Output the (x, y) coordinate of the center of the cell containing the given text.  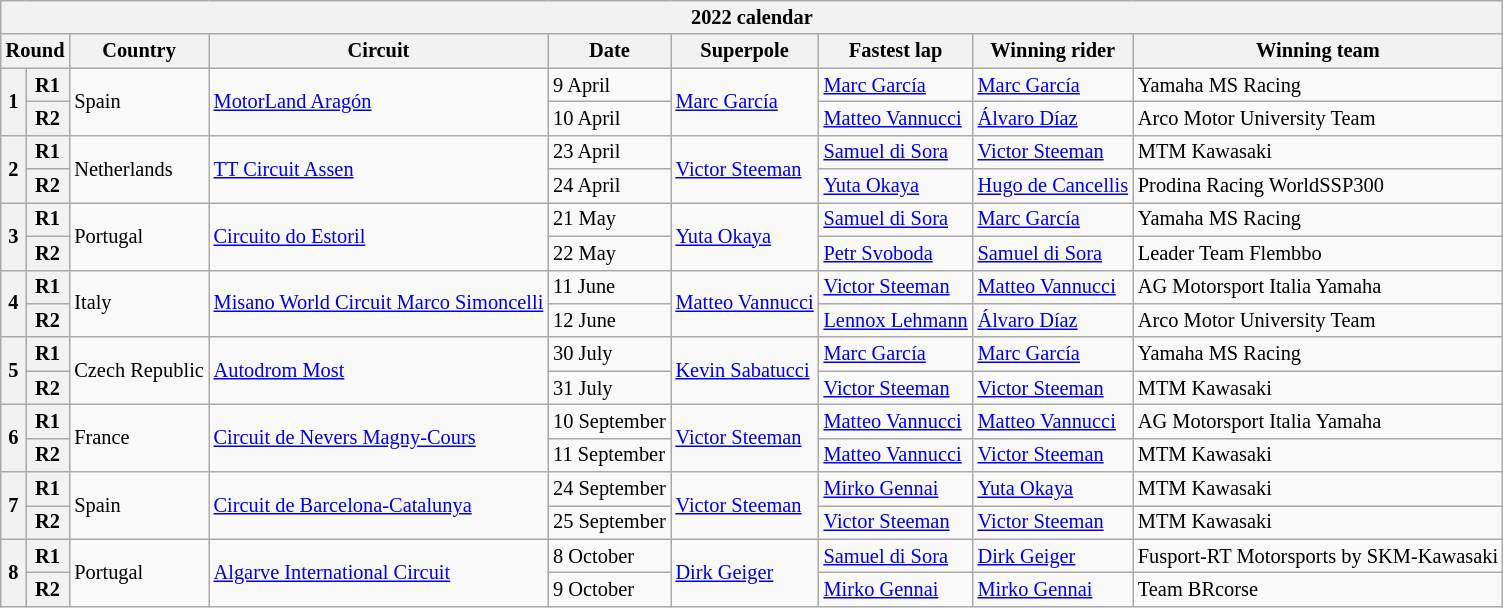
Fastest lap (896, 51)
22 May (609, 253)
1 (14, 102)
11 September (609, 455)
Circuito do Estoril (379, 236)
Netherlands (138, 168)
Superpole (745, 51)
4 (14, 304)
Circuit de Barcelona-Catalunya (379, 506)
21 May (609, 219)
2 (14, 168)
24 September (609, 489)
Hugo de Cancellis (1053, 186)
Winning rider (1053, 51)
Leader Team Flembbo (1318, 253)
Prodina Racing WorldSSP300 (1318, 186)
Fusport-RT Motorsports by SKM-Kawasaki (1318, 556)
Circuit (379, 51)
Round (36, 51)
MotorLand Aragón (379, 102)
6 (14, 438)
Czech Republic (138, 370)
Petr Svoboda (896, 253)
5 (14, 370)
30 July (609, 354)
10 September (609, 421)
Italy (138, 304)
Circuit de Nevers Magny-Cours (379, 438)
France (138, 438)
Date (609, 51)
Winning team (1318, 51)
Autodrom Most (379, 370)
Team BRcorse (1318, 589)
Lennox Lehmann (896, 320)
9 April (609, 85)
31 July (609, 388)
Misano World Circuit Marco Simoncelli (379, 304)
Kevin Sabatucci (745, 370)
8 (14, 572)
11 June (609, 287)
23 April (609, 152)
2022 calendar (752, 17)
Algarve International Circuit (379, 572)
7 (14, 506)
Country (138, 51)
25 September (609, 522)
10 April (609, 118)
9 October (609, 589)
8 October (609, 556)
3 (14, 236)
TT Circuit Assen (379, 168)
12 June (609, 320)
24 April (609, 186)
